For the text-containing cell, return its midpoint in (X, Y) coordinate format. 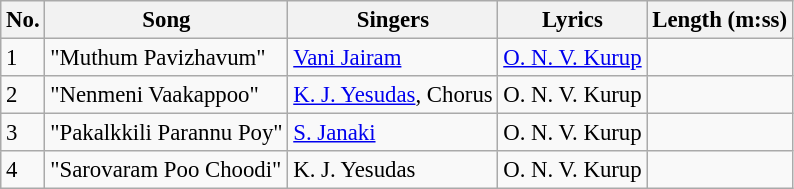
4 (23, 170)
Length (m:ss) (720, 20)
"Pakalkkili Parannu Poy" (166, 133)
"Sarovaram Poo Choodi" (166, 170)
Singers (393, 20)
K. J. Yesudas (393, 170)
2 (23, 95)
"Muthum Pavizhavum" (166, 58)
1 (23, 58)
S. Janaki (393, 133)
No. (23, 20)
"Nenmeni Vaakappoo" (166, 95)
Song (166, 20)
K. J. Yesudas, Chorus (393, 95)
Vani Jairam (393, 58)
Lyrics (572, 20)
3 (23, 133)
